Search for the cell housing the specified text and yield its [x, y] center coordinate. 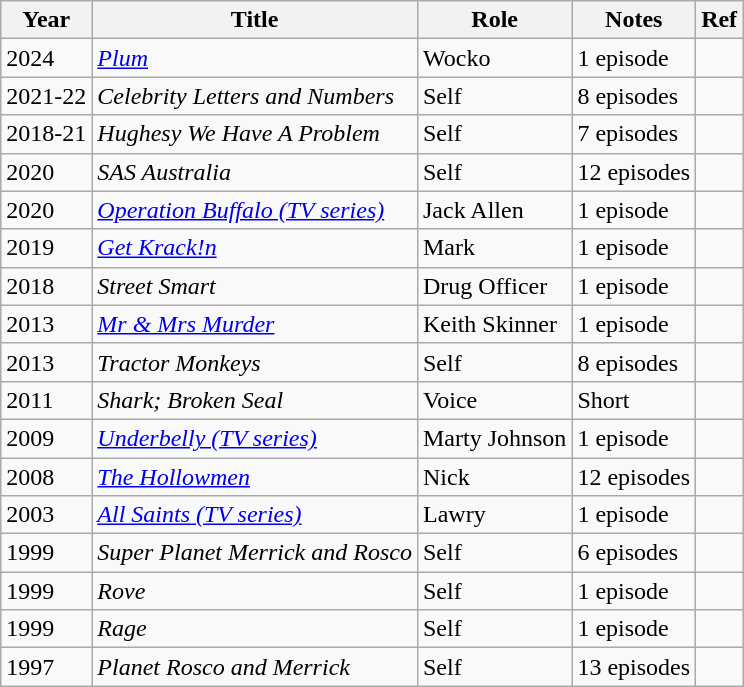
Jack Allen [494, 210]
Get Krack!n [255, 248]
2019 [46, 248]
Voice [494, 400]
Notes [634, 20]
2018-21 [46, 134]
All Saints (TV series) [255, 515]
2011 [46, 400]
Hughesy We Have A Problem [255, 134]
Year [46, 20]
Underbelly (TV series) [255, 438]
Nick [494, 477]
Mark [494, 248]
Mr & Mrs Murder [255, 324]
2018 [46, 286]
2003 [46, 515]
Lawry [494, 515]
Street Smart [255, 286]
Short [634, 400]
Marty Johnson [494, 438]
Ref [720, 20]
7 episodes [634, 134]
Keith Skinner [494, 324]
6 episodes [634, 553]
Role [494, 20]
Drug Officer [494, 286]
2008 [46, 477]
2009 [46, 438]
Planet Rosco and Merrick [255, 667]
Shark; Broken Seal [255, 400]
SAS Australia [255, 172]
Tractor Monkeys [255, 362]
Super Planet Merrick and Rosco [255, 553]
Operation Buffalo (TV series) [255, 210]
2024 [46, 58]
Wocko [494, 58]
Rove [255, 591]
1997 [46, 667]
13 episodes [634, 667]
Title [255, 20]
Rage [255, 629]
The Hollowmen [255, 477]
2021-22 [46, 96]
Plum [255, 58]
Celebrity Letters and Numbers [255, 96]
